Pinpoint the cell where the given text exists, returning its [x, y] midpoint coordinate. 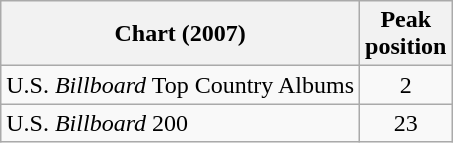
Peakposition [406, 34]
U.S. Billboard 200 [180, 123]
U.S. Billboard Top Country Albums [180, 85]
2 [406, 85]
Chart (2007) [180, 34]
23 [406, 123]
